Locate the cell with the specified text and output its (x, y) center coordinate. 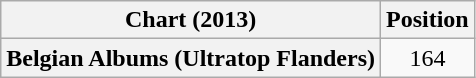
164 (428, 58)
Chart (2013) (191, 20)
Position (428, 20)
Belgian Albums (Ultratop Flanders) (191, 58)
